For the text-containing cell, return its midpoint in (X, Y) coordinate format. 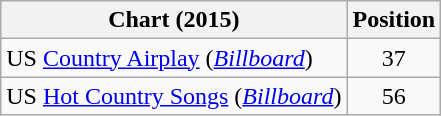
US Hot Country Songs (Billboard) (174, 96)
Position (394, 20)
56 (394, 96)
US Country Airplay (Billboard) (174, 58)
37 (394, 58)
Chart (2015) (174, 20)
